Return [x, y] of the center of cell containing provided text 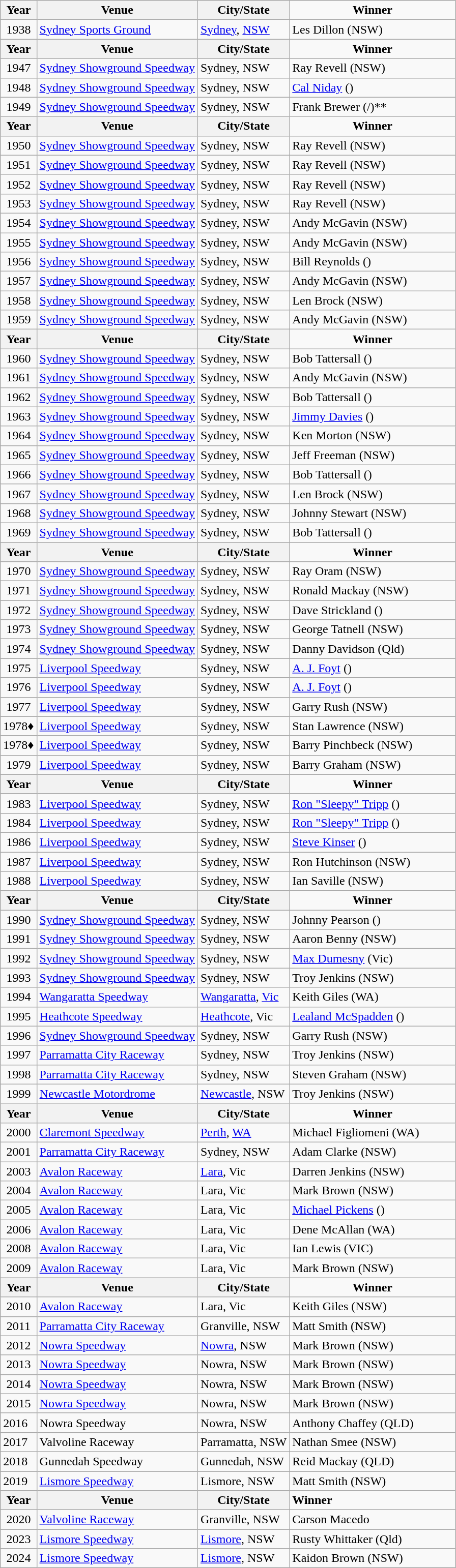
1956 [18, 262]
1967 [18, 494]
1992 [18, 958]
Gunnedah, NSW [243, 1461]
2013 [18, 1365]
1968 [18, 513]
Darren Jenkins (NSW) [373, 1171]
2016 [18, 1423]
2024 [18, 1558]
Danny Davidson (Qld) [373, 649]
Les Dillon (NSW) [373, 29]
1952 [18, 184]
1986 [18, 842]
2018 [18, 1461]
Kaidon Brown (NSW) [373, 1558]
1979 [18, 765]
Johnny Pearson () [373, 920]
1969 [18, 532]
Michael Figliomeni (WA) [373, 1132]
Anthony Chaffey (QLD) [373, 1423]
Bill Reynolds () [373, 262]
2009 [18, 1268]
Dene McAllan (WA) [373, 1229]
2003 [18, 1171]
Ian Lewis (VIC) [373, 1249]
2014 [18, 1384]
1994 [18, 997]
1976 [18, 687]
1972 [18, 610]
Ron Hutchinson (NSW) [373, 862]
Jimmy Davies () [373, 416]
1962 [18, 397]
Steven Graham (NSW) [373, 1074]
Wangaratta Speedway [117, 997]
Wangaratta, Vic [243, 997]
1970 [18, 571]
Reid Mackay (QLD) [373, 1461]
Max Dumesny (Vic) [373, 958]
1951 [18, 165]
Cal Niday () [373, 87]
Carson Macedo [373, 1520]
1955 [18, 243]
1966 [18, 474]
Dave Strickland () [373, 610]
1995 [18, 1016]
1965 [18, 455]
1949 [18, 107]
1958 [18, 300]
1964 [18, 436]
2019 [18, 1481]
1988 [18, 881]
Ken Morton (NSW) [373, 436]
1960 [18, 358]
1975 [18, 668]
Newcastle Motordrome [117, 1094]
Claremont Speedway [117, 1132]
1984 [18, 823]
1993 [18, 978]
Lealand McSpadden () [373, 1016]
1947 [18, 68]
1990 [18, 920]
Barry Pinchbeck (NSW) [373, 745]
Keith Giles (NSW) [373, 1307]
Johnny Stewart (NSW) [373, 513]
Ray Oram (NSW) [373, 571]
2004 [18, 1191]
Heathcote, Vic [243, 1016]
1973 [18, 629]
2023 [18, 1539]
1959 [18, 320]
1997 [18, 1055]
1953 [18, 203]
Adam Clarke (NSW) [373, 1152]
Stan Lawrence (NSW) [373, 726]
1948 [18, 87]
Keith Giles (WA) [373, 997]
Michael Pickens () [373, 1210]
2000 [18, 1132]
2011 [18, 1326]
2012 [18, 1345]
Rusty Whittaker (Qld) [373, 1539]
1996 [18, 1036]
2010 [18, 1307]
1971 [18, 591]
1938 [18, 29]
1987 [18, 862]
Frank Brewer (/)** [373, 107]
Gunnedah Speedway [117, 1461]
Perth, WA [243, 1132]
1998 [18, 1074]
2008 [18, 1249]
1974 [18, 649]
1950 [18, 145]
Heathcote Speedway [117, 1016]
2017 [18, 1442]
1983 [18, 803]
Nathan Smee (NSW) [373, 1442]
Newcastle, NSW [243, 1094]
Ian Saville (NSW) [373, 881]
1963 [18, 416]
2006 [18, 1229]
2015 [18, 1403]
1991 [18, 939]
1961 [18, 378]
Barry Graham (NSW) [373, 765]
Parramatta, NSW [243, 1442]
George Tatnell (NSW) [373, 629]
1999 [18, 1094]
Sydney Sports Ground [117, 29]
Aaron Benny (NSW) [373, 939]
1954 [18, 223]
Ronald Mackay (NSW) [373, 591]
2001 [18, 1152]
Jeff Freeman (NSW) [373, 455]
2020 [18, 1520]
1957 [18, 281]
2005 [18, 1210]
1977 [18, 707]
Steve Kinser () [373, 842]
